From the cell containing the given text, extract its center point as [X, Y] coordinate. 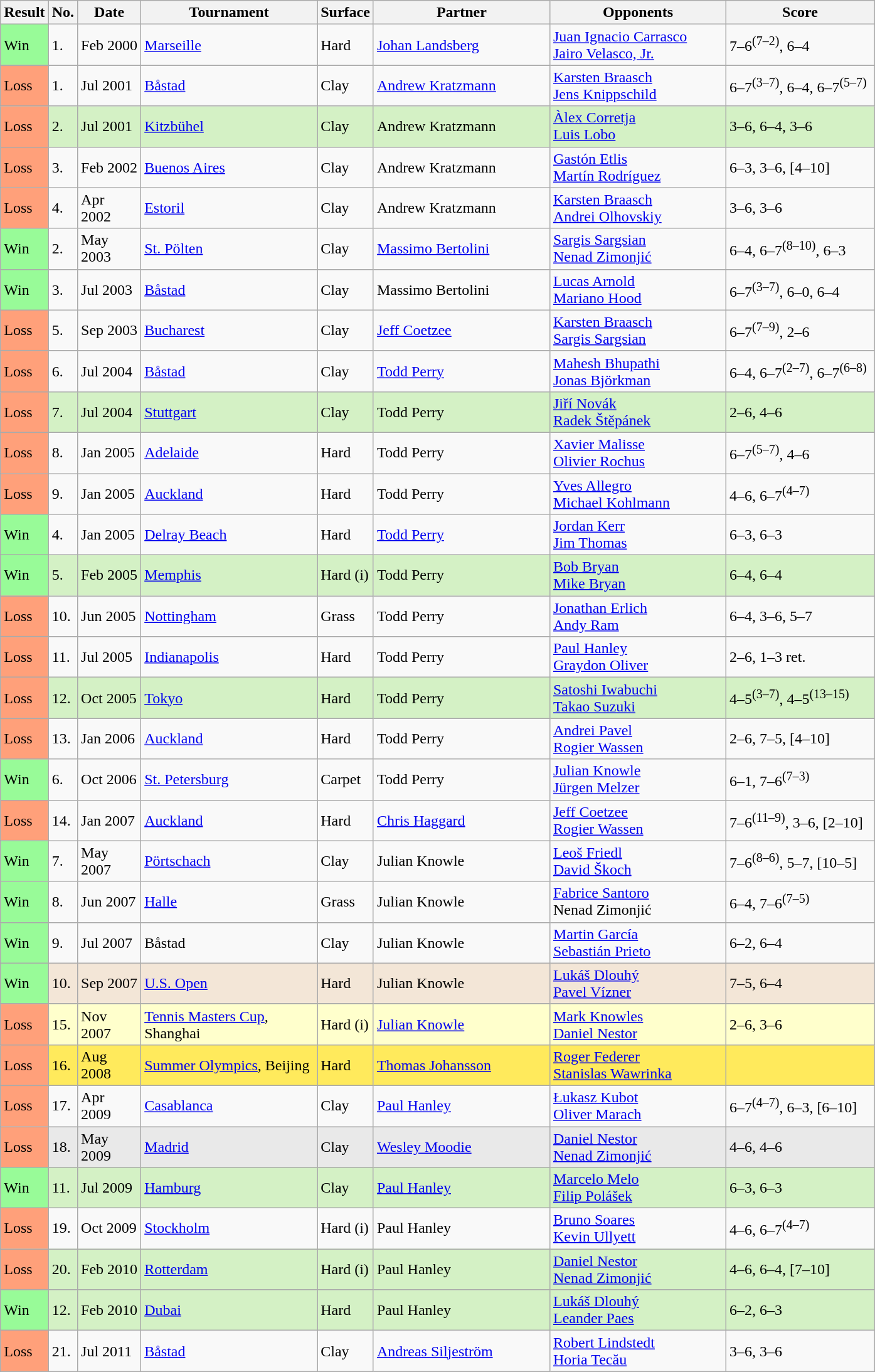
Jan 2007 [109, 821]
Marcelo Melo Filip Polášek [637, 1188]
Apr 2002 [109, 208]
6–4, 6–7(8–10), 6–3 [800, 248]
Indianapolis [230, 657]
Oct 2005 [109, 698]
St. Pölten [230, 248]
6–2, 6–3 [800, 1310]
May 2009 [109, 1147]
Opponents [637, 13]
4–6, 4–6 [800, 1147]
St. Petersburg [230, 779]
Paul Hanley Graydon Oliver [637, 657]
Martin García Sebastián Prieto [637, 942]
Lukáš Dlouhý Leander Paes [637, 1310]
Jul 2005 [109, 657]
2–6, 3–6 [800, 1024]
May 2003 [109, 248]
6–1, 7–6(7–3) [800, 779]
Nottingham [230, 616]
Satoshi Iwabuchi Takao Suzuki [637, 698]
Jeff Coetzee Rogier Wassen [637, 821]
7–6(11–9), 3–6, [2–10] [800, 821]
Karsten Braasch Jens Knippschild [637, 85]
Mark Knowles Daniel Nestor [637, 1024]
Jan 2006 [109, 739]
Tennis Masters Cup, Shanghai [230, 1024]
Xavier Malisse Olivier Rochus [637, 453]
7–6(8–6), 5–7, [10–5] [800, 861]
Nov 2007 [109, 1024]
Feb 2005 [109, 576]
Jun 2007 [109, 902]
14. [63, 821]
Carpet [346, 779]
Apr 2009 [109, 1105]
4–5(3–7), 4–5(13–15) [800, 698]
Lucas Arnold Mariano Hood [637, 290]
Feb 2000 [109, 45]
3–6, 6–4, 3–6 [800, 127]
Julian Knowle Jürgen Melzer [637, 779]
Buenos Aires [230, 167]
Oct 2009 [109, 1228]
Feb 2002 [109, 167]
6–2, 6–4 [800, 942]
Fabrice Santoro Nenad Zimonjić [637, 902]
6–7(3–7), 6–0, 6–4 [800, 290]
Memphis [230, 576]
6–7(7–9), 2–6 [800, 330]
Marseille [230, 45]
Tournament [230, 13]
Jonathan Erlich Andy Ram [637, 616]
18. [63, 1147]
Bob Bryan Mike Bryan [637, 576]
Bruno Soares Kevin Ullyett [637, 1228]
4–6, 6–4, [7–10] [800, 1270]
20. [63, 1270]
Halle [230, 902]
Àlex Corretja Luis Lobo [637, 127]
13. [63, 739]
6–4, 7–6(7–5) [800, 902]
Stockholm [230, 1228]
Jordan Kerr Jim Thomas [637, 534]
Andrei Pavel Rogier Wassen [637, 739]
17. [63, 1105]
Pörtschach [230, 861]
7–6(7–2), 6–4 [800, 45]
Jiří Novák Radek Štěpánek [637, 412]
Roger Federer Stanislas Wawrinka [637, 1065]
19. [63, 1228]
6–4, 3–6, 5–7 [800, 616]
15. [63, 1024]
6–4, 6–4 [800, 576]
Rotterdam [230, 1270]
Jul 2011 [109, 1351]
6–4, 6–7(2–7), 6–7(6–8) [800, 371]
Oct 2006 [109, 779]
6–7(4–7), 6–3, [6–10] [800, 1105]
Andreas Siljeström [462, 1351]
Juan Ignacio Carrasco Jairo Velasco, Jr. [637, 45]
Mahesh Bhupathi Jonas Björkman [637, 371]
6–3, 3–6, [4–10] [800, 167]
Kitzbühel [230, 127]
Estoril [230, 208]
Jul 2007 [109, 942]
Jeff Coetzee [462, 330]
Sep 2003 [109, 330]
U.S. Open [230, 984]
Gastón Etlis Martín Rodríguez [637, 167]
Karsten Braasch Sargis Sargsian [637, 330]
Tokyo [230, 698]
2–6, 4–6 [800, 412]
Karsten Braasch Andrei Olhovskiy [637, 208]
Sep 2007 [109, 984]
Madrid [230, 1147]
No. [63, 13]
Adelaide [230, 453]
Lukáš Dlouhý Pavel Vízner [637, 984]
Chris Haggard [462, 821]
Jun 2005 [109, 616]
Dubai [230, 1310]
Łukasz Kubot Oliver Marach [637, 1105]
2–6, 7–5, [4–10] [800, 739]
7–5, 6–4 [800, 984]
Wesley Moodie [462, 1147]
Jul 2003 [109, 290]
6–7(3–7), 6–4, 6–7(5–7) [800, 85]
Hamburg [230, 1188]
21. [63, 1351]
Robert Lindstedt Horia Tecău [637, 1351]
Aug 2008 [109, 1065]
Jul 2009 [109, 1188]
Leoš Friedl David Škoch [637, 861]
Johan Landsberg [462, 45]
Result [24, 13]
Surface [346, 13]
Score [800, 13]
Sargis Sargsian Nenad Zimonjić [637, 248]
Stuttgart [230, 412]
Date [109, 13]
Casablanca [230, 1105]
6–7(5–7), 4–6 [800, 453]
Thomas Johansson [462, 1065]
Yves Allegro Michael Kohlmann [637, 493]
Summer Olympics, Beijing [230, 1065]
Partner [462, 13]
2–6, 1–3 ret. [800, 657]
Bucharest [230, 330]
May 2007 [109, 861]
16. [63, 1065]
Delray Beach [230, 534]
